Locate the cell with the specified text and output its (X, Y) center coordinate. 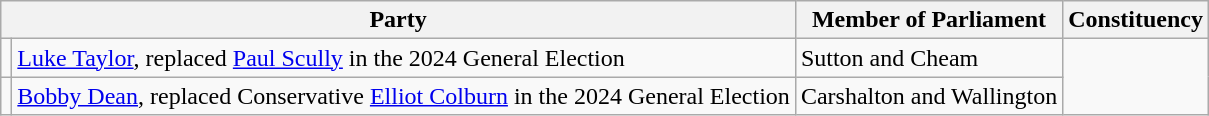
Constituency (1136, 20)
Sutton and Cheam (928, 58)
Member of Parliament (928, 20)
Luke Taylor, replaced Paul Scully in the 2024 General Election (404, 58)
Carshalton and Wallington (928, 96)
Party (398, 20)
Bobby Dean, replaced Conservative Elliot Colburn in the 2024 General Election (404, 96)
